For the text-containing cell, return its midpoint in [x, y] coordinate format. 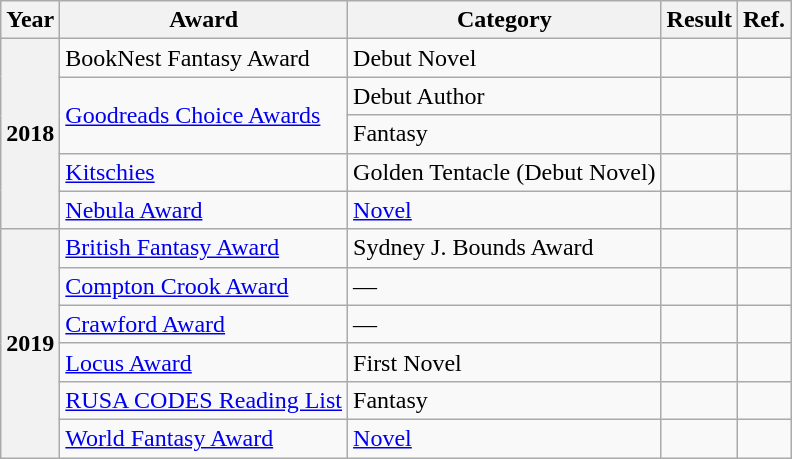
Category [505, 20]
Kitschies [204, 172]
2018 [30, 134]
Sydney J. Bounds Award [505, 248]
Golden Tentacle (Debut Novel) [505, 172]
Crawford Award [204, 324]
World Fantasy Award [204, 438]
Goodreads Choice Awards [204, 115]
Compton Crook Award [204, 286]
BookNest Fantasy Award [204, 58]
Locus Award [204, 362]
RUSA CODES Reading List [204, 400]
Nebula Award [204, 210]
Ref. [764, 20]
Result [699, 20]
Debut Novel [505, 58]
Award [204, 20]
First Novel [505, 362]
British Fantasy Award [204, 248]
Debut Author [505, 96]
2019 [30, 343]
Year [30, 20]
